Scan for the cell matching the given text and deliver its (x, y) coordinate at center. 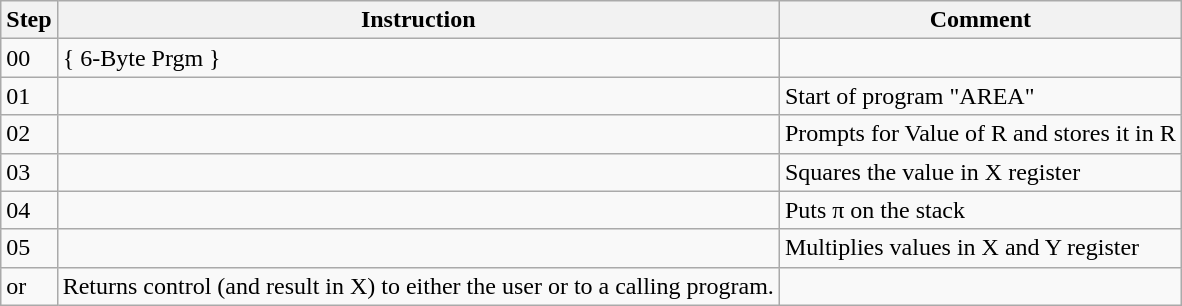
04 (29, 210)
or (29, 286)
Comment (980, 20)
Returns control (and result in X) to either the user or to a calling program. (418, 286)
{ 6-Byte Prgm } (418, 58)
01 (29, 96)
00 (29, 58)
02 (29, 134)
03 (29, 172)
Start of program "AREA" (980, 96)
05 (29, 248)
Multiplies values in X and Y register (980, 248)
Puts π on the stack (980, 210)
Step (29, 20)
Instruction (418, 20)
Squares the value in X register (980, 172)
Prompts for Value of R and stores it in R (980, 134)
